Identify which cell holds the provided text, then report its [X, Y] central coordinate. 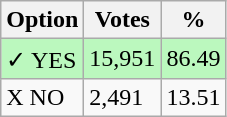
86.49 [194, 59]
2,491 [122, 97]
15,951 [122, 59]
✓ YES [42, 59]
% [194, 20]
13.51 [194, 97]
X NO [42, 97]
Option [42, 20]
Votes [122, 20]
